Determine the [X, Y] coordinate at the center of the cell enclosing the given text.  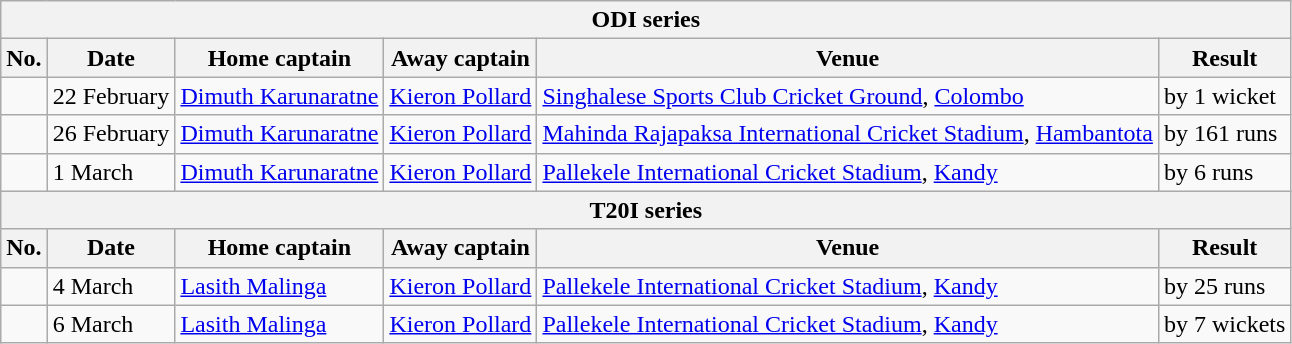
ODI series [646, 20]
T20I series [646, 210]
Singhalese Sports Club Cricket Ground, Colombo [848, 96]
by 25 runs [1224, 286]
4 March [111, 286]
Mahinda Rajapaksa International Cricket Stadium, Hambantota [848, 134]
by 6 runs [1224, 172]
26 February [111, 134]
by 1 wicket [1224, 96]
by 7 wickets [1224, 324]
1 March [111, 172]
by 161 runs [1224, 134]
22 February [111, 96]
6 March [111, 324]
